Search for the cell housing the specified text and yield its [x, y] center coordinate. 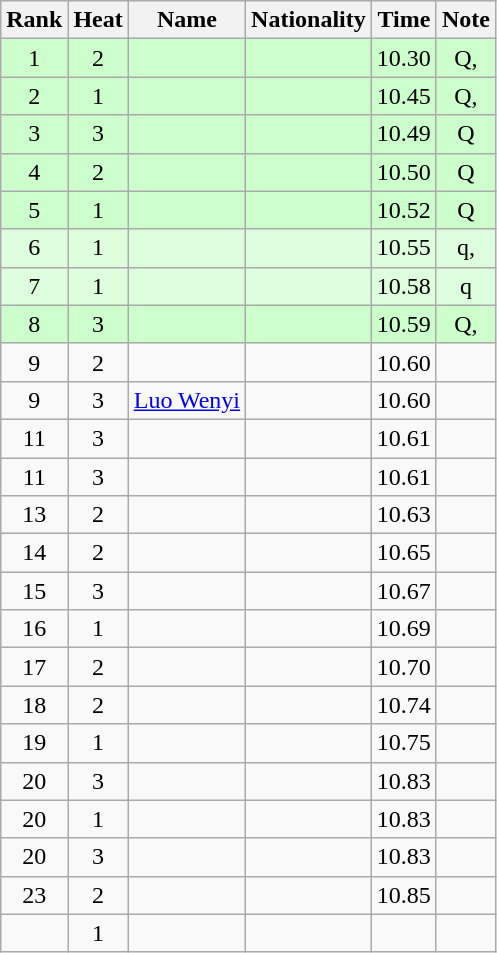
8 [34, 324]
Note [466, 20]
10.63 [404, 515]
10.67 [404, 591]
7 [34, 286]
10.49 [404, 134]
6 [34, 248]
q, [466, 248]
15 [34, 591]
10.50 [404, 172]
10.75 [404, 743]
4 [34, 172]
Heat [98, 20]
10.59 [404, 324]
Rank [34, 20]
Time [404, 20]
10.74 [404, 705]
Luo Wenyi [186, 400]
10.69 [404, 629]
10.70 [404, 667]
10.45 [404, 96]
17 [34, 667]
10.58 [404, 286]
13 [34, 515]
10.55 [404, 248]
Name [186, 20]
19 [34, 743]
18 [34, 705]
10.85 [404, 895]
10.30 [404, 58]
10.52 [404, 210]
16 [34, 629]
10.65 [404, 553]
5 [34, 210]
23 [34, 895]
14 [34, 553]
Nationality [309, 20]
q [466, 286]
